Detect which cell encompasses the target text, then output its [x, y] center coordinate. 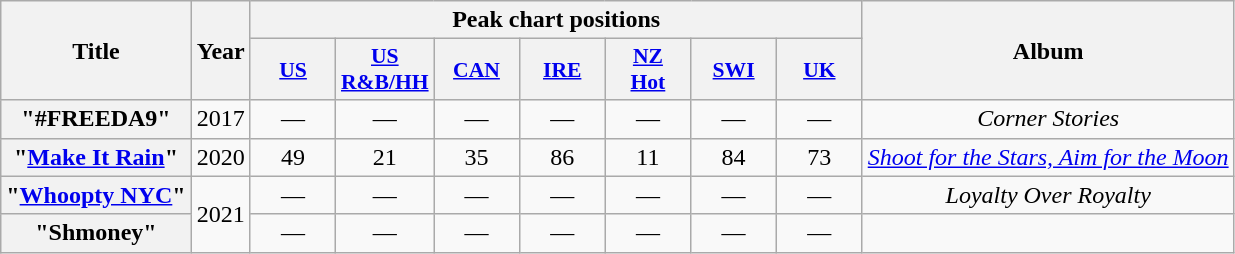
73 [819, 157]
Album [1048, 50]
Title [96, 50]
CAN [477, 70]
2017 [220, 119]
11 [648, 157]
Peak chart positions [556, 20]
"Make It Rain" [96, 157]
86 [562, 157]
Shoot for the Stars, Aim for the Moon [1048, 157]
49 [293, 157]
"Whoopty NYC" [96, 195]
Corner Stories [1048, 119]
Year [220, 50]
2021 [220, 214]
"Shmoney" [96, 233]
SWI [734, 70]
USR&B/HH [385, 70]
"#FREEDA9" [96, 119]
84 [734, 157]
IRE [562, 70]
35 [477, 157]
2020 [220, 157]
Loyalty Over Royalty [1048, 195]
21 [385, 157]
US [293, 70]
UK [819, 70]
NZHot [648, 70]
